Output the [x, y] coordinate of the center of the cell containing the given text.  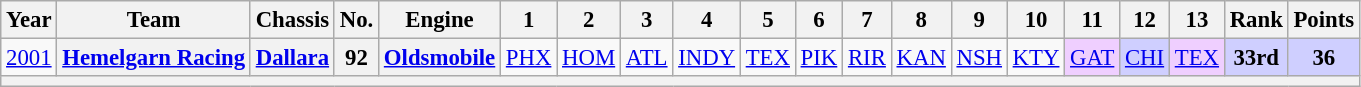
HOM [589, 58]
Engine [440, 20]
33rd [1256, 58]
Oldsmobile [440, 58]
92 [356, 58]
NSH [979, 58]
KAN [921, 58]
Rank [1256, 20]
KTY [1036, 58]
11 [1092, 20]
Year [29, 20]
4 [707, 20]
ATL [646, 58]
3 [646, 20]
9 [979, 20]
7 [868, 20]
RIR [868, 58]
5 [768, 20]
PIK [818, 58]
Dallara [292, 58]
PHX [529, 58]
10 [1036, 20]
36 [1324, 58]
13 [1196, 20]
No. [356, 20]
8 [921, 20]
6 [818, 20]
2 [589, 20]
Chassis [292, 20]
Team [154, 20]
2001 [29, 58]
Hemelgarn Racing [154, 58]
Points [1324, 20]
1 [529, 20]
CHI [1145, 58]
GAT [1092, 58]
12 [1145, 20]
INDY [707, 58]
